Locate the cell with the specified text and output its (X, Y) center coordinate. 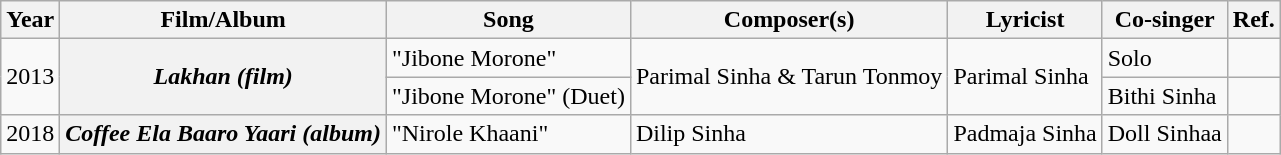
2018 (30, 134)
"Jibone Morone" (Duet) (508, 96)
Parimal Sinha & Tarun Tonmoy (788, 77)
Dilip Sinha (788, 134)
Film/Album (224, 20)
Ref. (1254, 20)
Bithi Sinha (1164, 96)
"Jibone Morone" (508, 58)
Padmaja Sinha (1025, 134)
Composer(s) (788, 20)
Song (508, 20)
Parimal Sinha (1025, 77)
Year (30, 20)
Lakhan (film) (224, 77)
Co-singer (1164, 20)
Lyricist (1025, 20)
"Nirole Khaani" (508, 134)
Doll Sinhaa (1164, 134)
Coffee Ela Baaro Yaari (album) (224, 134)
Solo (1164, 58)
2013 (30, 77)
